Capture the cell that displays the provided text and extract its (X, Y) central coordinate. 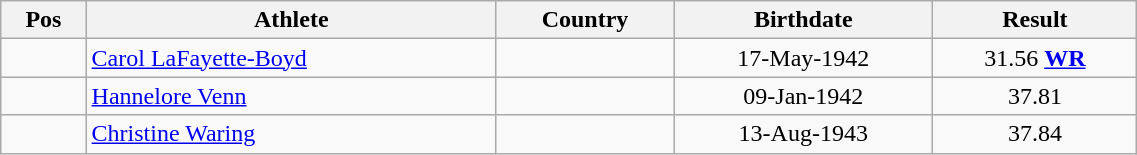
Country (584, 20)
Pos (44, 20)
Christine Waring (291, 134)
13-Aug-1943 (804, 134)
31.56 WR (1035, 58)
17-May-1942 (804, 58)
Birthdate (804, 20)
Hannelore Venn (291, 96)
Athlete (291, 20)
Carol LaFayette-Boyd (291, 58)
37.81 (1035, 96)
37.84 (1035, 134)
09-Jan-1942 (804, 96)
Result (1035, 20)
